Output the [x, y] coordinate of the center of the cell containing the given text.  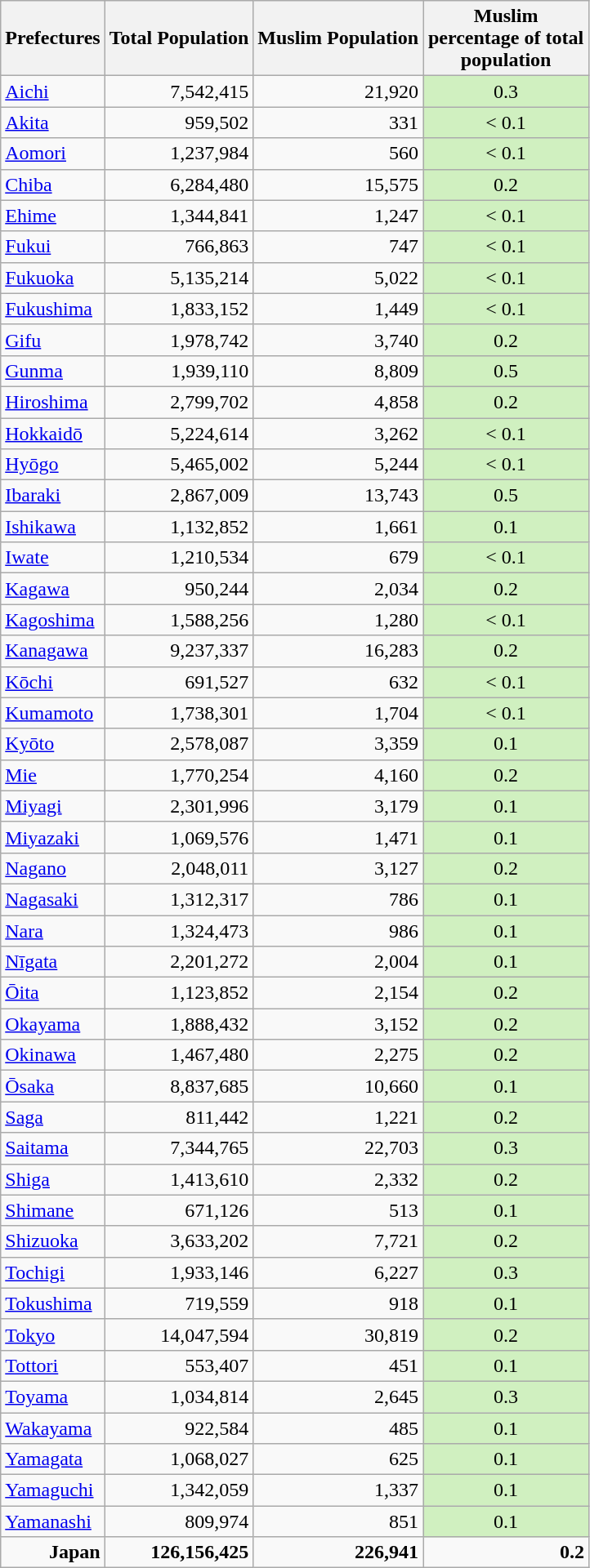
331 [338, 122]
Nīgata [52, 962]
959,502 [179, 122]
719,559 [179, 1303]
2,048,011 [179, 868]
1,661 [338, 527]
1,738,301 [179, 713]
1,034,814 [179, 1396]
786 [338, 899]
766,863 [179, 247]
Kanagawa [52, 651]
6,284,480 [179, 185]
Chiba [52, 185]
1,933,146 [179, 1272]
1,068,027 [179, 1459]
Muslim Population [338, 38]
Saga [52, 1117]
7,344,765 [179, 1148]
Mie [52, 775]
2,154 [338, 993]
Total Population [179, 38]
Kagawa [52, 589]
Tokyo [52, 1334]
1,312,317 [179, 899]
Gifu [52, 340]
Ibaraki [52, 496]
30,819 [338, 1334]
15,575 [338, 185]
Kōchi [52, 682]
3,262 [338, 434]
1,324,473 [179, 930]
2,867,009 [179, 496]
2,004 [338, 962]
2,799,702 [179, 402]
1,833,152 [179, 309]
986 [338, 930]
1,978,742 [179, 340]
2,645 [338, 1396]
8,837,685 [179, 1086]
5,135,214 [179, 278]
Gunma [52, 371]
3,633,202 [179, 1241]
Wakayama [52, 1428]
2,301,996 [179, 806]
Ōsaka [52, 1086]
Fukushima [52, 309]
747 [338, 247]
1,237,984 [179, 154]
1,280 [338, 620]
Kagoshima [52, 620]
Fukuoka [52, 278]
Yamaguchi [52, 1490]
3,740 [338, 340]
3,179 [338, 806]
809,974 [179, 1521]
Aichi [52, 91]
Okayama [52, 1024]
5,022 [338, 278]
1,939,110 [179, 371]
632 [338, 682]
13,743 [338, 496]
Ehime [52, 216]
126,156,425 [179, 1552]
451 [338, 1365]
2,275 [338, 1055]
1,344,841 [179, 216]
1,247 [338, 216]
Yamanashi [52, 1521]
Toyama [52, 1396]
Iwate [52, 558]
226,941 [338, 1552]
8,809 [338, 371]
Tokushima [52, 1303]
691,527 [179, 682]
Kyōto [52, 744]
Tottori [52, 1365]
Yamagata [52, 1459]
Saitama [52, 1148]
1,770,254 [179, 775]
Nagasaki [52, 899]
Aomori [52, 154]
Fukui [52, 247]
Nagano [52, 868]
Miyazaki [52, 837]
Kumamoto [52, 713]
4,160 [338, 775]
Hiroshima [52, 402]
1,069,576 [179, 837]
679 [338, 558]
2,034 [338, 589]
3,359 [338, 744]
7,542,415 [179, 91]
Ishikawa [52, 527]
1,123,852 [179, 993]
7,721 [338, 1241]
2,201,272 [179, 962]
2,578,087 [179, 744]
1,221 [338, 1117]
Tochigi [52, 1272]
6,227 [338, 1272]
1,342,059 [179, 1490]
21,920 [338, 91]
Shimane [52, 1210]
671,126 [179, 1210]
625 [338, 1459]
560 [338, 154]
4,858 [338, 402]
Japan [52, 1552]
851 [338, 1521]
Hokkaidō [52, 434]
16,283 [338, 651]
811,442 [179, 1117]
Shizuoka [52, 1241]
Okinawa [52, 1055]
1,413,610 [179, 1179]
1,467,480 [179, 1055]
2,332 [338, 1179]
1,132,852 [179, 527]
1,210,534 [179, 558]
Ōita [52, 993]
Akita [52, 122]
5,224,614 [179, 434]
950,244 [179, 589]
Hyōgo [52, 465]
1,888,432 [179, 1024]
3,127 [338, 868]
922,584 [179, 1428]
5,465,002 [179, 465]
Muslim percentage of total population [507, 38]
Shiga [52, 1179]
918 [338, 1303]
9,237,337 [179, 651]
Prefectures [52, 38]
1,588,256 [179, 620]
22,703 [338, 1148]
1,704 [338, 713]
Miyagi [52, 806]
5,244 [338, 465]
1,337 [338, 1490]
1,449 [338, 309]
Nara [52, 930]
3,152 [338, 1024]
10,660 [338, 1086]
14,047,594 [179, 1334]
553,407 [179, 1365]
485 [338, 1428]
1,471 [338, 837]
513 [338, 1210]
